Provide the [X, Y] coordinate of the cell's center where the given text is located.  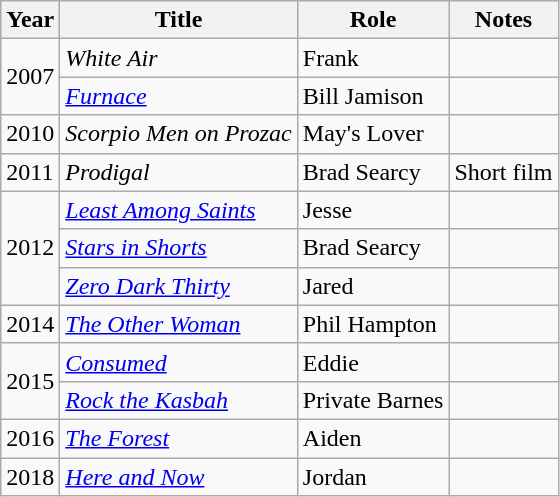
2012 [30, 248]
2010 [30, 134]
The Other Woman [178, 324]
Frank [373, 58]
2015 [30, 381]
Title [178, 20]
Jordan [373, 477]
Eddie [373, 362]
Furnace [178, 96]
Prodigal [178, 172]
Scorpio Men on Prozac [178, 134]
Role [373, 20]
Here and Now [178, 477]
2016 [30, 438]
White Air [178, 58]
2011 [30, 172]
Short film [504, 172]
Jared [373, 286]
2014 [30, 324]
2018 [30, 477]
Private Barnes [373, 400]
Year [30, 20]
The Forest [178, 438]
Notes [504, 20]
Bill Jamison [373, 96]
Rock the Kasbah [178, 400]
Aiden [373, 438]
Zero Dark Thirty [178, 286]
Phil Hampton [373, 324]
Least Among Saints [178, 210]
May's Lover [373, 134]
Consumed [178, 362]
2007 [30, 77]
Jesse [373, 210]
Stars in Shorts [178, 248]
